Scan for the cell matching the given text and deliver its [x, y] coordinate at center. 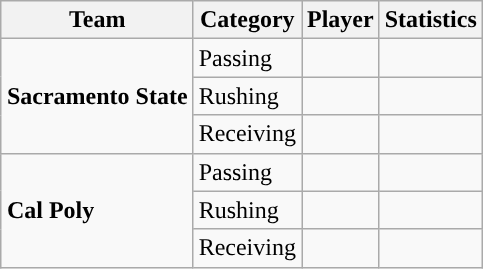
Statistics [430, 20]
Category [247, 20]
Cal Poly [97, 210]
Team [97, 20]
Player [341, 20]
Sacramento State [97, 96]
